From the cell containing the given text, extract its center point as (x, y) coordinate. 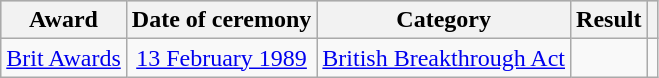
British Breakthrough Act (444, 58)
Result (609, 20)
Category (444, 20)
13 February 1989 (222, 58)
Brit Awards (64, 58)
Award (64, 20)
Date of ceremony (222, 20)
